Output the [X, Y] coordinate of the center of the cell containing the given text.  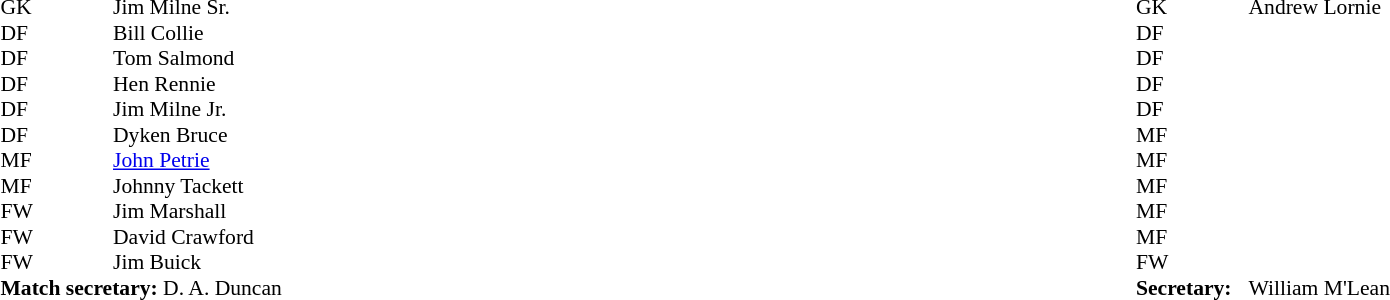
Jim Buick [188, 263]
Jim Milne Jr. [188, 109]
John Petrie [188, 161]
Dyken Bruce [188, 135]
Hen Rennie [188, 84]
David Crawford [188, 237]
Johnny Tackett [188, 186]
Tom Salmond [188, 59]
Jim Marshall [188, 211]
Bill Collie [188, 33]
